Provide the (X, Y) coordinate of the cell's center where the given text is located.  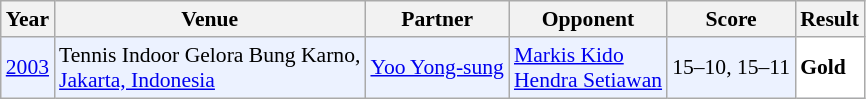
Score (731, 19)
Markis Kido Hendra Setiawan (588, 68)
Year (28, 19)
Opponent (588, 19)
Gold (830, 68)
2003 (28, 68)
Result (830, 19)
Venue (210, 19)
Yoo Yong-sung (437, 68)
Tennis Indoor Gelora Bung Karno,Jakarta, Indonesia (210, 68)
Partner (437, 19)
15–10, 15–11 (731, 68)
